Pinpoint the cell where the given text exists, returning its (X, Y) midpoint coordinate. 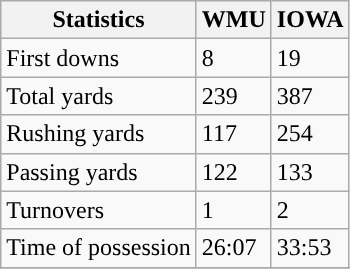
122 (234, 172)
26:07 (234, 248)
19 (310, 58)
33:53 (310, 248)
8 (234, 58)
Turnovers (99, 210)
WMU (234, 20)
239 (234, 96)
Rushing yards (99, 134)
2 (310, 210)
254 (310, 134)
1 (234, 210)
Statistics (99, 20)
First downs (99, 58)
117 (234, 134)
IOWA (310, 20)
Time of possession (99, 248)
387 (310, 96)
Passing yards (99, 172)
Total yards (99, 96)
133 (310, 172)
